Search for the cell housing the specified text and yield its (x, y) center coordinate. 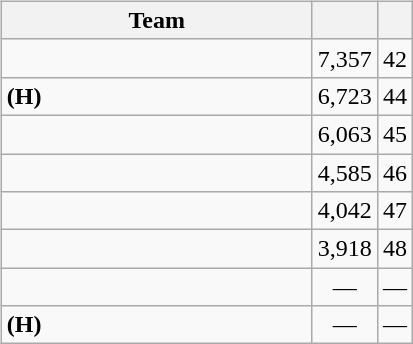
45 (394, 134)
4,585 (344, 173)
3,918 (344, 249)
7,357 (344, 58)
47 (394, 211)
Team (156, 20)
6,063 (344, 134)
42 (394, 58)
6,723 (344, 96)
4,042 (344, 211)
44 (394, 96)
48 (394, 249)
46 (394, 173)
